Output the [x, y] coordinate of the center of the cell containing the given text.  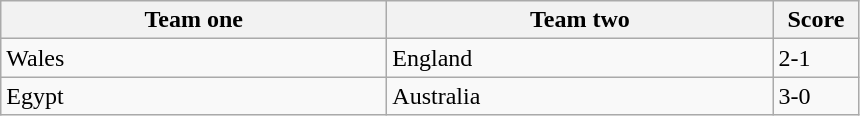
Egypt [194, 96]
England [580, 58]
3-0 [816, 96]
Score [816, 20]
Australia [580, 96]
Team one [194, 20]
Wales [194, 58]
2-1 [816, 58]
Team two [580, 20]
